Provide the (x, y) coordinate of the cell's center where the given text is located.  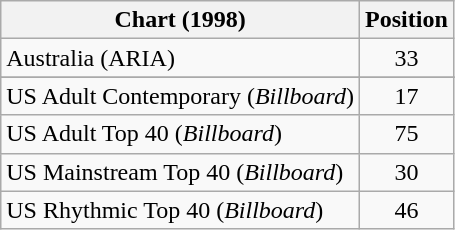
US Mainstream Top 40 (Billboard) (180, 172)
Position (407, 20)
US Adult Top 40 (Billboard) (180, 134)
46 (407, 210)
30 (407, 172)
33 (407, 58)
Australia (ARIA) (180, 58)
US Rhythmic Top 40 (Billboard) (180, 210)
17 (407, 96)
75 (407, 134)
Chart (1998) (180, 20)
US Adult Contemporary (Billboard) (180, 96)
